Output the [x, y] coordinate of the center of the cell containing the given text.  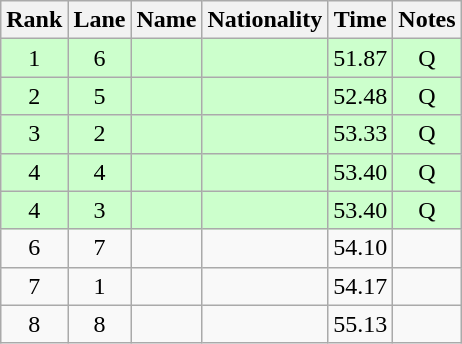
53.33 [360, 134]
51.87 [360, 58]
55.13 [360, 324]
5 [100, 96]
Name [166, 20]
Notes [427, 20]
Rank [34, 20]
54.17 [360, 286]
Lane [100, 20]
Nationality [265, 20]
54.10 [360, 248]
Time [360, 20]
52.48 [360, 96]
